Determine the (x, y) coordinate at the center of the cell enclosing the given text.  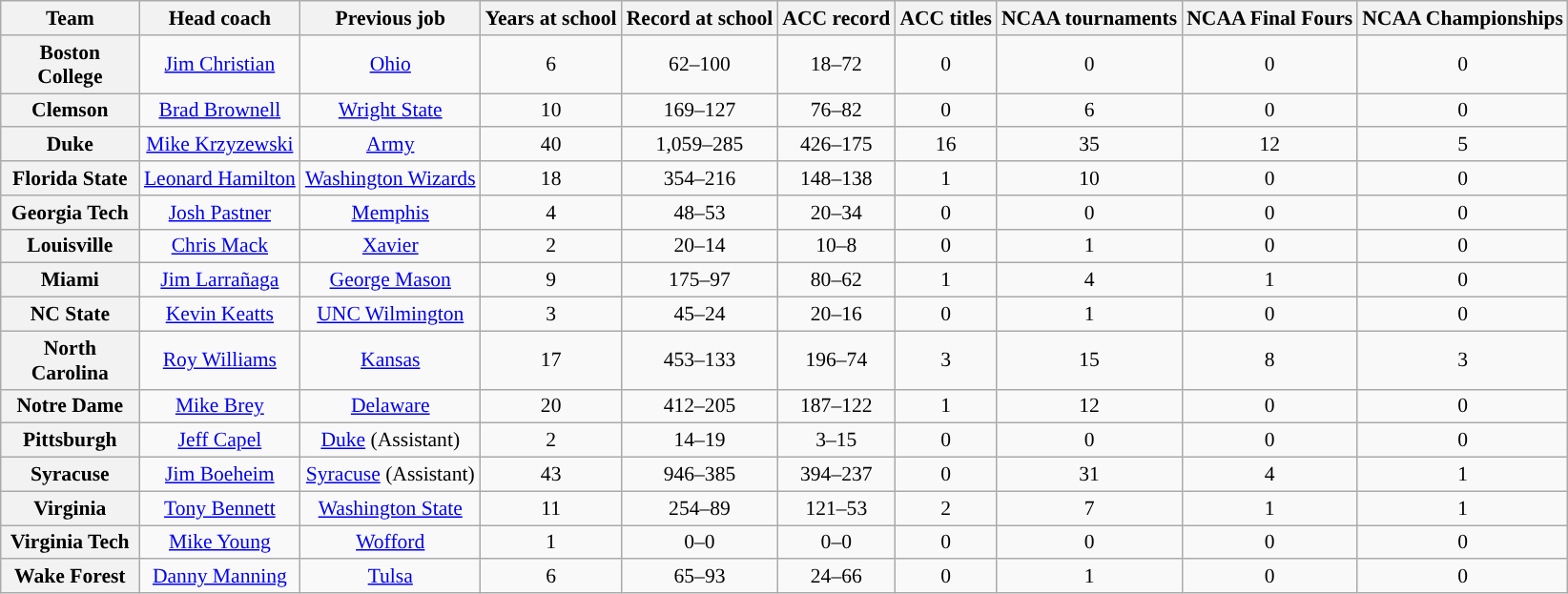
NCAA Final Fours (1269, 18)
Duke (Assistant) (391, 440)
Notre Dame (71, 406)
187–122 (836, 406)
426–175 (836, 145)
UNC Wilmington (391, 315)
Record at school (700, 18)
254–89 (700, 508)
NCAA Championships (1463, 18)
Virginia Tech (71, 543)
Leonard Hamilton (219, 178)
394–237 (836, 475)
20 (551, 406)
Years at school (551, 18)
45–24 (700, 315)
Roy Williams (219, 360)
Kansas (391, 360)
10–8 (836, 246)
George Mason (391, 280)
Miami (71, 280)
Syracuse (Assistant) (391, 475)
15 (1089, 360)
148–138 (836, 178)
20–34 (836, 213)
Jim Larrañaga (219, 280)
Jeff Capel (219, 440)
65–93 (700, 577)
Boston College (71, 65)
Tulsa (391, 577)
76–82 (836, 111)
48–53 (700, 213)
ACC record (836, 18)
NC State (71, 315)
24–66 (836, 577)
18–72 (836, 65)
412–205 (700, 406)
Florida State (71, 178)
Mike Brey (219, 406)
80–62 (836, 280)
Kevin Keatts (219, 315)
169–127 (700, 111)
18 (551, 178)
946–385 (700, 475)
Brad Brownell (219, 111)
Chris Mack (219, 246)
62–100 (700, 65)
9 (551, 280)
3–15 (836, 440)
Pittsburgh (71, 440)
Washington Wizards (391, 178)
Danny Manning (219, 577)
Ohio (391, 65)
Clemson (71, 111)
11 (551, 508)
Louisville (71, 246)
453–133 (700, 360)
Army (391, 145)
Memphis (391, 213)
17 (551, 360)
Xavier (391, 246)
Syracuse (71, 475)
14–19 (700, 440)
North Carolina (71, 360)
Duke (71, 145)
Previous job (391, 18)
NCAA tournaments (1089, 18)
Wright State (391, 111)
Delaware (391, 406)
Team (71, 18)
31 (1089, 475)
40 (551, 145)
Tony Bennett (219, 508)
5 (1463, 145)
16 (946, 145)
7 (1089, 508)
Mike Krzyzewski (219, 145)
Virginia (71, 508)
Wofford (391, 543)
Wake Forest (71, 577)
196–74 (836, 360)
Head coach (219, 18)
121–53 (836, 508)
35 (1089, 145)
354–216 (700, 178)
1,059–285 (700, 145)
8 (1269, 360)
20–14 (700, 246)
Jim Christian (219, 65)
175–97 (700, 280)
Georgia Tech (71, 213)
Josh Pastner (219, 213)
Jim Boeheim (219, 475)
ACC titles (946, 18)
43 (551, 475)
20–16 (836, 315)
Mike Young (219, 543)
Washington State (391, 508)
